Detect which cell encompasses the target text, then output its [x, y] center coordinate. 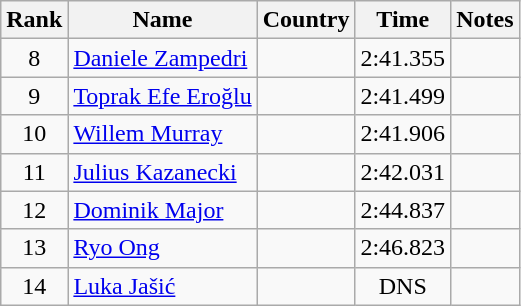
Willem Murray [162, 134]
Time [403, 20]
Country [306, 20]
10 [34, 134]
2:44.837 [403, 210]
Rank [34, 20]
Toprak Efe Eroğlu [162, 96]
2:41.355 [403, 58]
Daniele Zampedri [162, 58]
11 [34, 172]
12 [34, 210]
Julius Kazanecki [162, 172]
2:42.031 [403, 172]
Notes [485, 20]
Name [162, 20]
2:46.823 [403, 248]
Ryo Ong [162, 248]
13 [34, 248]
14 [34, 286]
DNS [403, 286]
9 [34, 96]
8 [34, 58]
2:41.906 [403, 134]
Dominik Major [162, 210]
2:41.499 [403, 96]
Luka Jašić [162, 286]
